From the cell containing the given text, extract its center point as [x, y] coordinate. 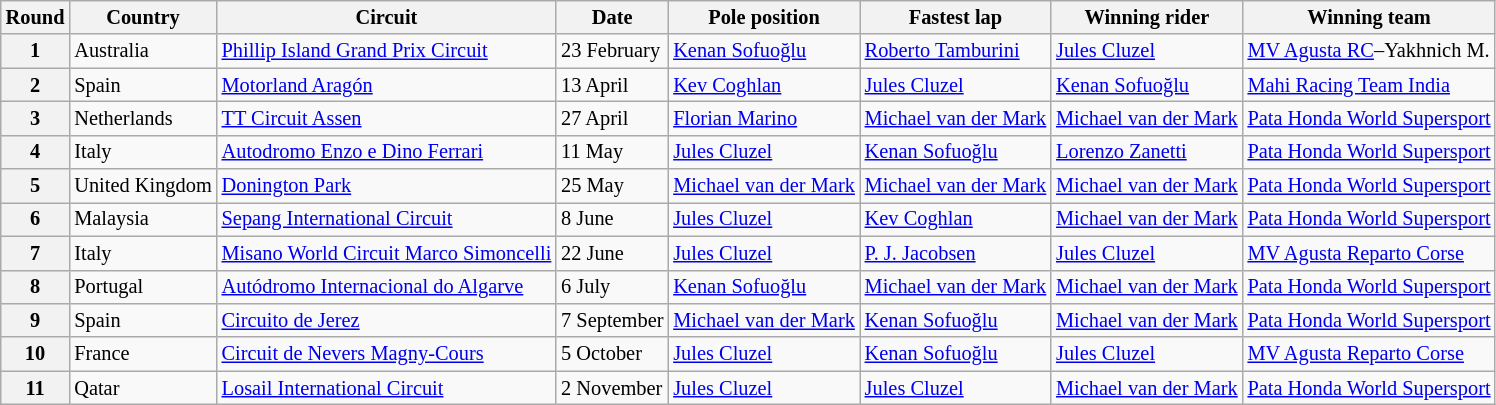
Australia [142, 51]
5 October [612, 354]
Malaysia [142, 219]
France [142, 354]
Circuit de Nevers Magny-Cours [387, 354]
11 May [612, 152]
23 February [612, 51]
Fastest lap [956, 17]
Pole position [764, 17]
25 May [612, 186]
Losail International Circuit [387, 388]
Motorland Aragón [387, 85]
Sepang International Circuit [387, 219]
Qatar [142, 388]
6 [36, 219]
Misano World Circuit Marco Simoncelli [387, 253]
4 [36, 152]
Circuito de Jerez [387, 320]
13 April [612, 85]
7 [36, 253]
10 [36, 354]
8 June [612, 219]
5 [36, 186]
Netherlands [142, 118]
2 [36, 85]
22 June [612, 253]
Autódromo Internacional do Algarve [387, 287]
Mahi Racing Team India [1370, 85]
Date [612, 17]
11 [36, 388]
P. J. Jacobsen [956, 253]
Portugal [142, 287]
9 [36, 320]
United Kingdom [142, 186]
2 November [612, 388]
3 [36, 118]
Autodromo Enzo e Dino Ferrari [387, 152]
TT Circuit Assen [387, 118]
MV Agusta RC–Yakhnich M. [1370, 51]
8 [36, 287]
Round [36, 17]
Circuit [387, 17]
Winning team [1370, 17]
27 April [612, 118]
Florian Marino [764, 118]
Winning rider [1146, 17]
6 July [612, 287]
Lorenzo Zanetti [1146, 152]
1 [36, 51]
Roberto Tamburini [956, 51]
Phillip Island Grand Prix Circuit [387, 51]
Donington Park [387, 186]
Country [142, 17]
7 September [612, 320]
